For the text-containing cell, return its midpoint in (x, y) coordinate format. 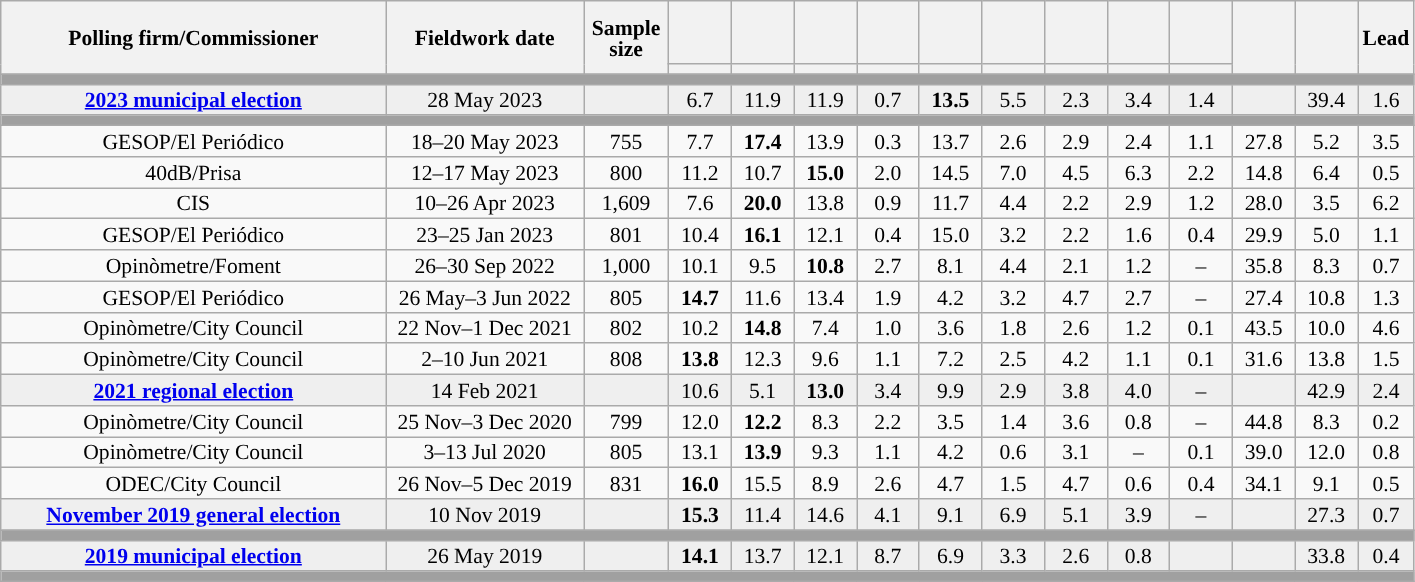
13.5 (950, 100)
ODEC/City Council (194, 484)
1,000 (626, 266)
11.4 (762, 514)
10.4 (700, 234)
39.0 (1264, 452)
0.9 (888, 204)
2023 municipal election (194, 100)
14 Feb 2021 (485, 390)
755 (626, 142)
1.0 (888, 328)
14.6 (826, 514)
Lead (1386, 38)
42.9 (1326, 390)
802 (626, 328)
2.0 (888, 172)
2–10 Jun 2021 (485, 360)
9.3 (826, 452)
14.1 (700, 556)
18–20 May 2023 (485, 142)
12–17 May 2023 (485, 172)
35.8 (1264, 266)
10.7 (762, 172)
27.8 (1264, 142)
Opinòmetre/Foment (194, 266)
2019 municipal election (194, 556)
7.0 (1014, 172)
44.8 (1264, 422)
6.7 (700, 100)
5.2 (1326, 142)
8.1 (950, 266)
20.0 (762, 204)
3.3 (1014, 556)
29.9 (1264, 234)
6.2 (1386, 204)
8.7 (888, 556)
14.7 (700, 296)
CIS (194, 204)
10–26 Apr 2023 (485, 204)
4.0 (1138, 390)
4.1 (888, 514)
34.1 (1264, 484)
2.3 (1076, 100)
28.0 (1264, 204)
0.2 (1386, 422)
33.8 (1326, 556)
1.3 (1386, 296)
8.9 (826, 484)
801 (626, 234)
15.5 (762, 484)
43.5 (1264, 328)
9.9 (950, 390)
9.6 (826, 360)
4.5 (1076, 172)
5.5 (1014, 100)
13.1 (700, 452)
Sample size (626, 38)
800 (626, 172)
26 May–3 Jun 2022 (485, 296)
27.4 (1264, 296)
14.5 (950, 172)
31.6 (1264, 360)
6.4 (1326, 172)
5.0 (1326, 234)
3.8 (1076, 390)
26 Nov–5 Dec 2019 (485, 484)
Fieldwork date (485, 38)
3–13 Jul 2020 (485, 452)
26 May 2019 (485, 556)
16.0 (700, 484)
2021 regional election (194, 390)
831 (626, 484)
13.4 (826, 296)
10 Nov 2019 (485, 514)
7.6 (700, 204)
November 2019 general election (194, 514)
13.0 (826, 390)
2.1 (1076, 266)
16.1 (762, 234)
12.2 (762, 422)
9.5 (762, 266)
40dB/Prisa (194, 172)
0.3 (888, 142)
3.9 (1138, 514)
7.2 (950, 360)
27.3 (1326, 514)
11.2 (700, 172)
28 May 2023 (485, 100)
22 Nov–1 Dec 2021 (485, 328)
Polling firm/Commissioner (194, 38)
12.3 (762, 360)
11.7 (950, 204)
10.2 (700, 328)
39.4 (1326, 100)
799 (626, 422)
10.1 (700, 266)
3.1 (1076, 452)
10.6 (700, 390)
6.3 (1138, 172)
4.6 (1386, 328)
25 Nov–3 Dec 2020 (485, 422)
808 (626, 360)
1,609 (626, 204)
2.5 (1014, 360)
11.6 (762, 296)
7.7 (700, 142)
1.9 (888, 296)
15.3 (700, 514)
17.4 (762, 142)
7.4 (826, 328)
10.0 (1326, 328)
1.8 (1014, 328)
23–25 Jan 2023 (485, 234)
26–30 Sep 2022 (485, 266)
